Locate the cell with the specified text and output its [X, Y] center coordinate. 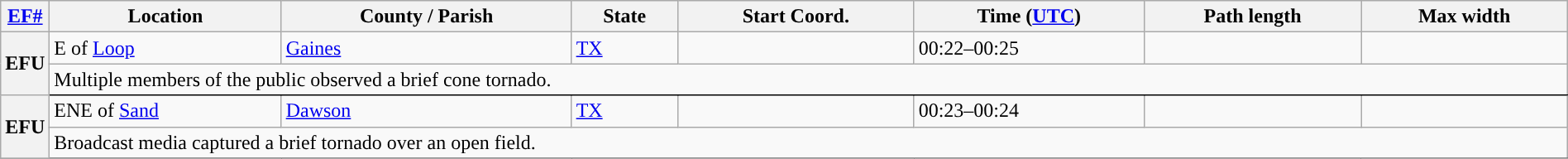
Broadcast media captured a brief tornado over an open field. [809, 142]
Multiple members of the public observed a brief cone tornado. [809, 79]
00:22–00:25 [1029, 48]
Max width [1464, 17]
State [624, 17]
EF# [25, 17]
Time (UTC) [1029, 17]
E of Loop [165, 48]
Start Coord. [796, 17]
Dawson [427, 111]
ENE of Sand [165, 111]
Gaines [427, 48]
County / Parish [427, 17]
Path length [1252, 17]
00:23–00:24 [1029, 111]
Location [165, 17]
